Determine the [X, Y] coordinate at the center of the cell enclosing the given text.  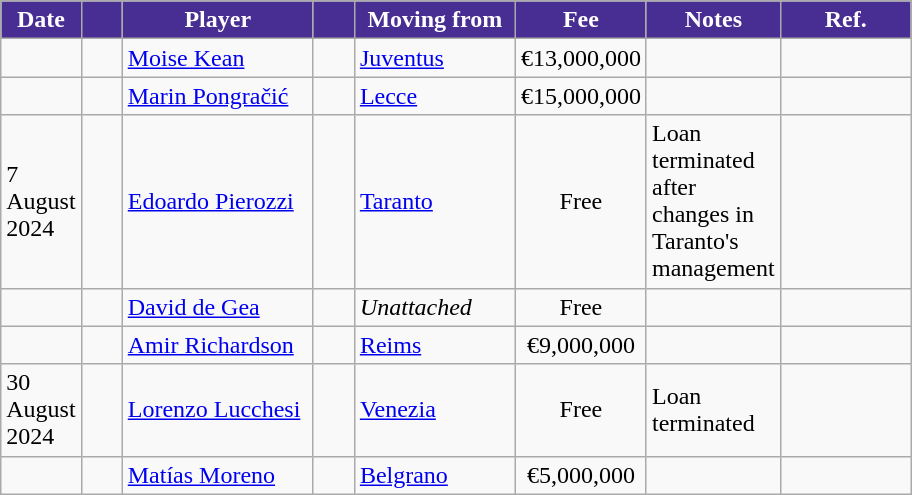
Moving from [434, 20]
Taranto [434, 202]
Unattached [434, 307]
Amir Richardson [218, 345]
David de Gea [218, 307]
Matías Moreno [218, 475]
30 August 2024 [41, 410]
Date [41, 20]
Marin Pongračić [218, 96]
Lorenzo Lucchesi [218, 410]
€15,000,000 [580, 96]
Ref. [846, 20]
Juventus [434, 58]
Moise Kean [218, 58]
Fee [580, 20]
Notes [713, 20]
7 August 2024 [41, 202]
Edoardo Pierozzi [218, 202]
Loan terminated [713, 410]
Venezia [434, 410]
€13,000,000 [580, 58]
Loan terminated after changes in Taranto's management [713, 202]
€9,000,000 [580, 345]
Belgrano [434, 475]
Lecce [434, 96]
Player [218, 20]
€5,000,000 [580, 475]
Reims [434, 345]
